Return the (x, y) coordinate for the center point of the cell that contains the specified text.  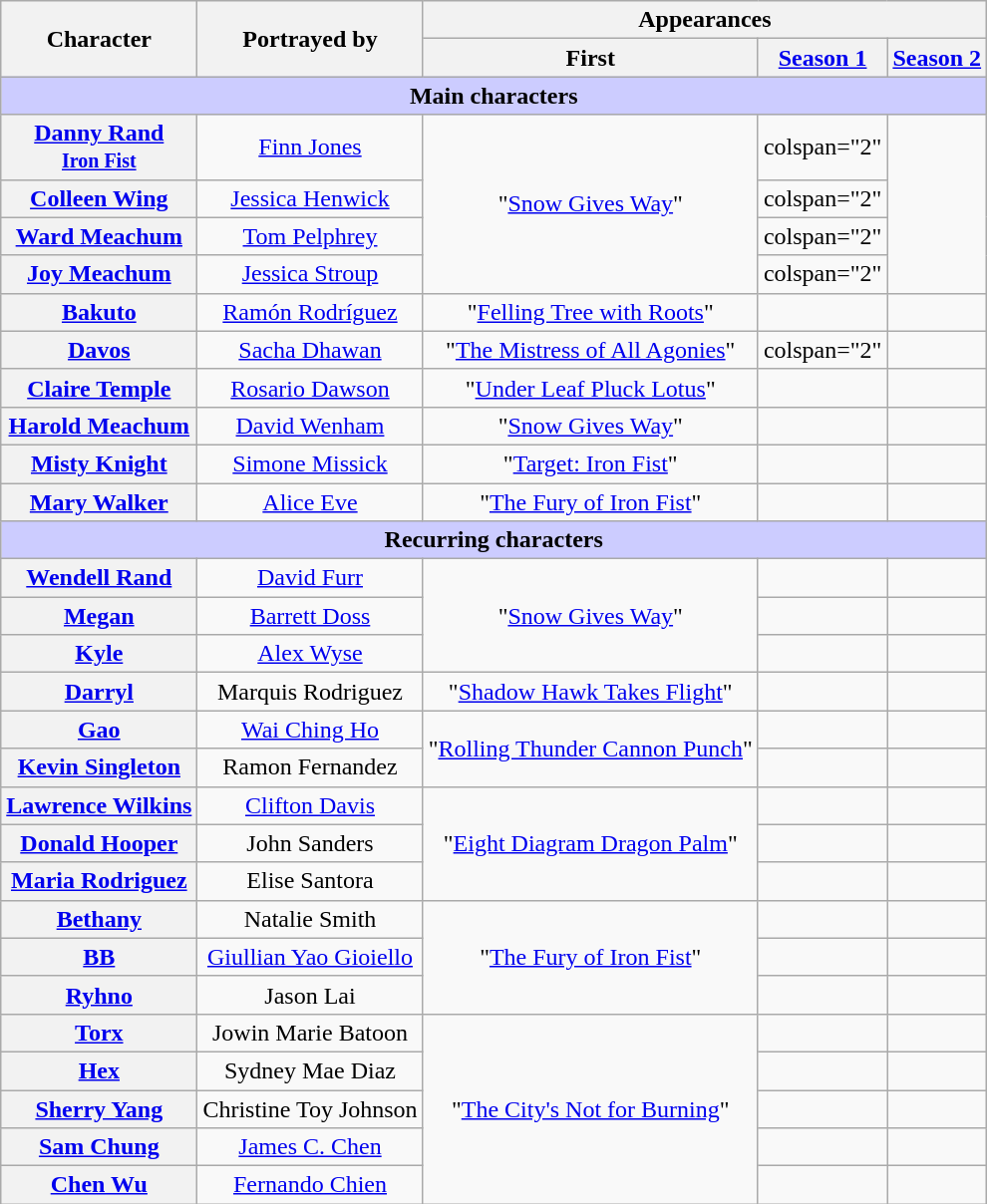
Natalie Smith (310, 919)
Rosario Dawson (310, 388)
"Felling Tree with Roots" (590, 312)
Sam Chung (100, 1147)
Danny RandIron Fist (100, 148)
Clifton Davis (310, 805)
"Under Leaf Pluck Lotus" (590, 388)
Season 2 (937, 58)
Wendell Rand (100, 578)
Sydney Mae Diaz (310, 1070)
Appearances (704, 20)
Ramón Rodríguez (310, 312)
David Wenham (310, 426)
Donald Hooper (100, 843)
Sacha Dhawan (310, 350)
Tom Pelphrey (310, 236)
Season 1 (822, 58)
"Shadow Hawk Takes Flight" (590, 692)
Main characters (494, 96)
"Eight Diagram Dragon Palm" (590, 843)
John Sanders (310, 843)
First (590, 58)
Ramon Fernandez (310, 767)
Jowin Marie Batoon (310, 1033)
Chen Wu (100, 1185)
Jessica Henwick (310, 198)
Gao (100, 730)
Kevin Singleton (100, 767)
"The Mistress of All Agonies" (590, 350)
"The City's Not for Burning" (590, 1108)
Joy Meachum (100, 274)
Alex Wyse (310, 654)
Darryl (100, 692)
Colleen Wing (100, 198)
Marquis Rodriguez (310, 692)
Bethany (100, 919)
Fernando Chien (310, 1185)
Davos (100, 350)
James C. Chen (310, 1147)
Sherry Yang (100, 1109)
Barrett Doss (310, 616)
BB (100, 957)
Alice Eve (310, 501)
Kyle (100, 654)
Christine Toy Johnson (310, 1109)
Torx (100, 1033)
Harold Meachum (100, 426)
Claire Temple (100, 388)
Simone Missick (310, 463)
Hex (100, 1070)
Megan (100, 616)
Mary Walker (100, 501)
Jason Lai (310, 995)
Misty Knight (100, 463)
Bakuto (100, 312)
Recurring characters (494, 540)
Finn Jones (310, 148)
Lawrence Wilkins (100, 805)
Ryhno (100, 995)
Wai Ching Ho (310, 730)
Elise Santora (310, 881)
Giullian Yao Gioiello (310, 957)
Portrayed by (310, 39)
"Target: Iron Fist" (590, 463)
Maria Rodriguez (100, 881)
"Rolling Thunder Cannon Punch" (590, 749)
David Furr (310, 578)
Jessica Stroup (310, 274)
Ward Meachum (100, 236)
Character (100, 39)
